Capture the cell that displays the provided text and extract its [X, Y] central coordinate. 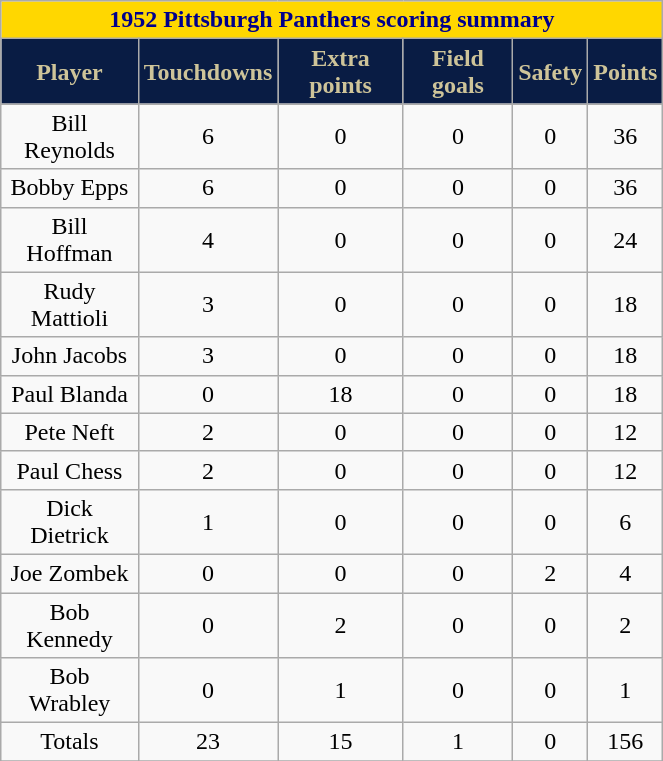
Safety [550, 72]
Bob Wrabley [70, 690]
Touchdowns [208, 72]
Bobby Epps [70, 188]
Totals [70, 742]
156 [626, 742]
Bill Hoffman [70, 240]
24 [626, 240]
Player [70, 72]
Paul Chess [70, 470]
John Jacobs [70, 356]
Points [626, 72]
Rudy Mattioli [70, 304]
Extra points [340, 72]
Paul Blanda [70, 394]
1952 Pittsburgh Panthers scoring summary [332, 20]
Bill Reynolds [70, 136]
Pete Neft [70, 432]
Dick Dietrick [70, 522]
23 [208, 742]
Field goals [458, 72]
Bob Kennedy [70, 624]
Joe Zombek [70, 573]
15 [340, 742]
